Scan for the cell matching the given text and deliver its [x, y] coordinate at center. 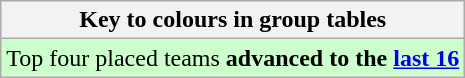
Top four placed teams advanced to the last 16 [233, 58]
Key to colours in group tables [233, 20]
